Return the [x, y] coordinate for the center point of the cell that contains the specified text.  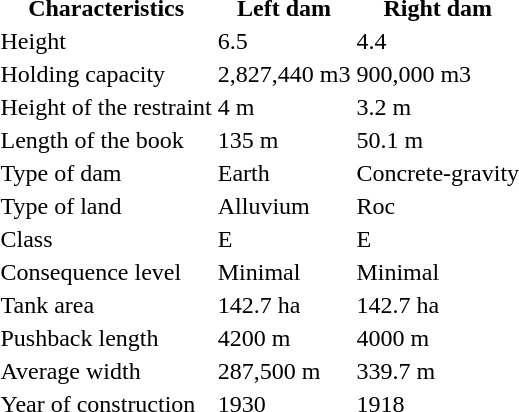
287,500 m [284, 371]
6.5 [284, 41]
2,827,440 m3 [284, 74]
Minimal [284, 272]
4 m [284, 107]
Earth [284, 173]
135 m [284, 140]
142.7 ha [284, 305]
Alluvium [284, 206]
E [284, 239]
4200 m [284, 338]
